Return the [X, Y] coordinate for the center point of the cell that contains the specified text.  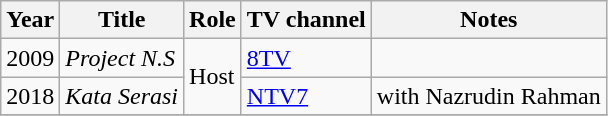
2009 [30, 58]
with Nazrudin Rahman [488, 96]
NTV7 [306, 96]
TV channel [306, 20]
Title [122, 20]
2018 [30, 96]
Role [213, 20]
8TV [306, 58]
Year [30, 20]
Host [213, 77]
Kata Serasi [122, 96]
Notes [488, 20]
Project N.S [122, 58]
